Return the [X, Y] coordinate for the center point of the cell that contains the specified text.  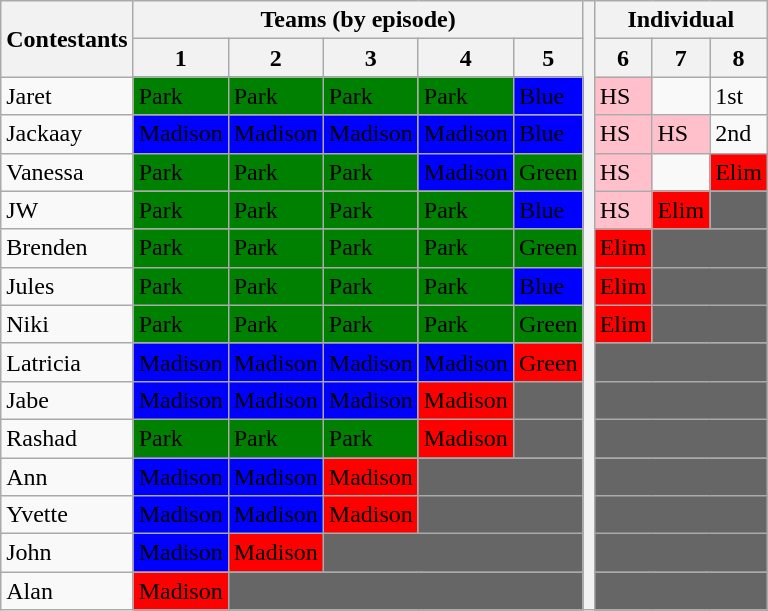
4 [466, 58]
2 [276, 58]
Niki [67, 324]
3 [370, 58]
Rashad [67, 438]
5 [548, 58]
Jabe [67, 400]
Jules [67, 286]
Jackaay [67, 134]
Jaret [67, 96]
2nd [739, 134]
Contestants [67, 39]
1st [739, 96]
JW [67, 210]
8 [739, 58]
Alan [67, 591]
Brenden [67, 248]
Latricia [67, 362]
1 [180, 58]
7 [681, 58]
Ann [67, 477]
6 [623, 58]
Individual [680, 20]
Yvette [67, 515]
Teams (by episode) [358, 20]
John [67, 553]
Vanessa [67, 172]
